Capture the cell that displays the provided text and extract its [x, y] central coordinate. 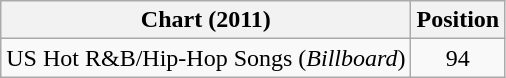
94 [458, 58]
US Hot R&B/Hip-Hop Songs (Billboard) [206, 58]
Position [458, 20]
Chart (2011) [206, 20]
